From the cell containing the given text, extract its center point as [X, Y] coordinate. 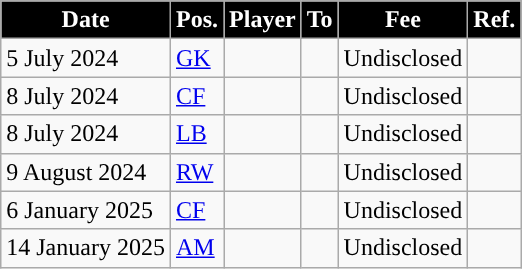
Player [263, 20]
Ref. [494, 20]
AM [196, 248]
Date [86, 20]
6 January 2025 [86, 210]
5 July 2024 [86, 58]
To [320, 20]
RW [196, 172]
9 August 2024 [86, 172]
Pos. [196, 20]
GK [196, 58]
14 January 2025 [86, 248]
LB [196, 134]
Fee [403, 20]
